Find where the given text appears and provide that cell's center as [x, y] coordinate. 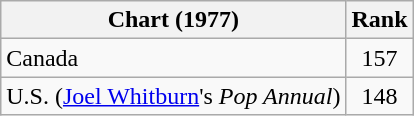
148 [380, 96]
U.S. (Joel Whitburn's Pop Annual) [174, 96]
Chart (1977) [174, 20]
157 [380, 58]
Rank [380, 20]
Canada [174, 58]
